Pinpoint the cell where the given text exists, returning its (X, Y) midpoint coordinate. 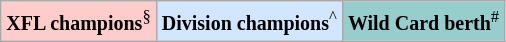
XFL champions§ (79, 21)
Wild Card berth# (423, 21)
Division champions^ (249, 21)
